Provide the (X, Y) coordinate of the cell's center where the given text is located.  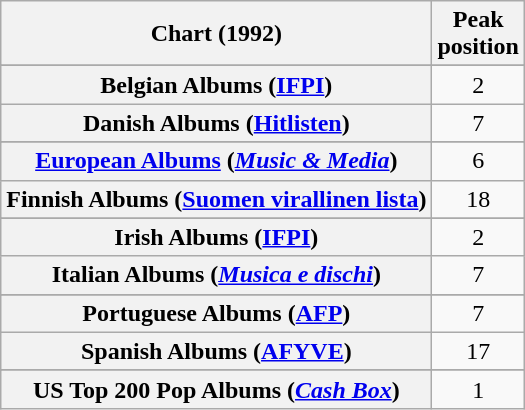
Irish Albums (IFPI) (216, 237)
Finnish Albums (Suomen virallinen lista) (216, 199)
18 (478, 199)
European Albums (Music & Media) (216, 161)
Portuguese Albums (AFP) (216, 313)
6 (478, 161)
Belgian Albums (IFPI) (216, 85)
Danish Albums (Hitlisten) (216, 123)
US Top 200 Pop Albums (Cash Box) (216, 389)
Italian Albums (Musica e dischi) (216, 275)
1 (478, 389)
Chart (1992) (216, 34)
Spanish Albums (AFYVE) (216, 351)
Peakposition (478, 34)
17 (478, 351)
